Search for the cell housing the specified text and yield its [X, Y] center coordinate. 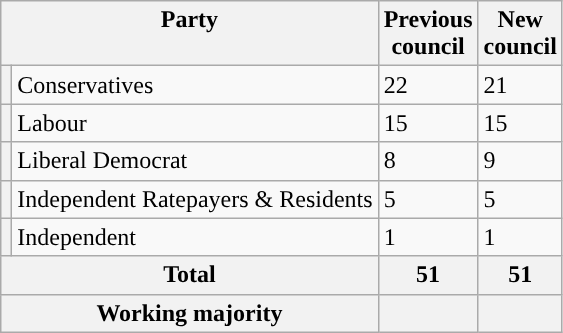
22 [428, 85]
Total [190, 275]
9 [520, 161]
Previous council [428, 34]
Party [190, 34]
Working majority [190, 313]
Labour [195, 123]
21 [520, 85]
New council [520, 34]
Independent [195, 237]
Conservatives [195, 85]
Independent Ratepayers & Residents [195, 199]
Liberal Democrat [195, 161]
8 [428, 161]
